Output the (x, y) coordinate of the center of the cell containing the given text.  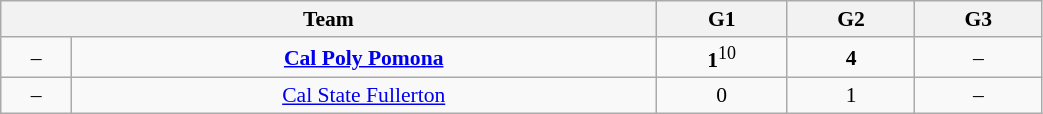
Team (328, 19)
G3 (978, 19)
4 (850, 58)
110 (722, 58)
0 (722, 96)
G1 (722, 19)
Cal State Fullerton (364, 96)
G2 (850, 19)
Cal Poly Pomona (364, 58)
1 (850, 96)
